Locate the cell with the specified text and output its (x, y) center coordinate. 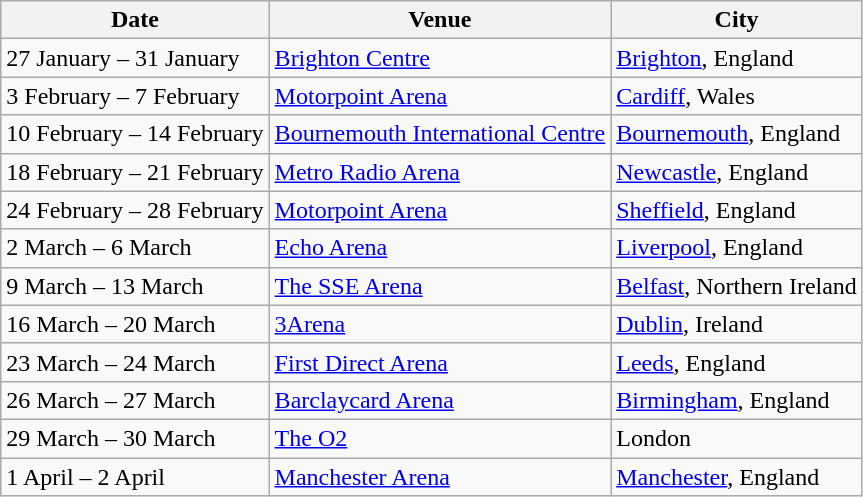
Dublin, Ireland (737, 324)
3Arena (440, 324)
2 March – 6 March (135, 248)
9 March – 13 March (135, 286)
London (737, 438)
Echo Arena (440, 248)
29 March – 30 March (135, 438)
Cardiff, Wales (737, 96)
1 April – 2 April (135, 477)
City (737, 20)
24 February – 28 February (135, 210)
The SSE Arena (440, 286)
Leeds, England (737, 362)
Venue (440, 20)
Manchester, England (737, 477)
23 March – 24 March (135, 362)
10 February – 14 February (135, 134)
First Direct Arena (440, 362)
Bournemouth International Centre (440, 134)
The O2 (440, 438)
Barclaycard Arena (440, 400)
3 February – 7 February (135, 96)
16 March – 20 March (135, 324)
Birmingham, England (737, 400)
Bournemouth, England (737, 134)
Liverpool, England (737, 248)
Sheffield, England (737, 210)
Date (135, 20)
18 February – 21 February (135, 172)
Newcastle, England (737, 172)
Brighton Centre (440, 58)
Metro Radio Arena (440, 172)
Brighton, England (737, 58)
Manchester Arena (440, 477)
27 January – 31 January (135, 58)
26 March – 27 March (135, 400)
Belfast, Northern Ireland (737, 286)
